Find where the given text appears and provide that cell's center as [X, Y] coordinate. 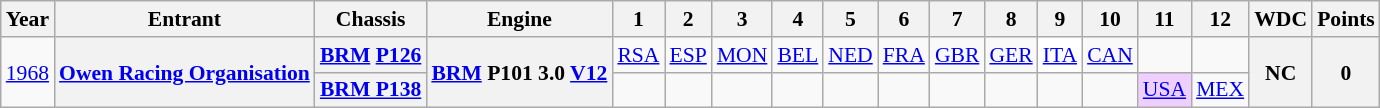
BRM P101 3.0 V12 [519, 72]
5 [850, 19]
3 [742, 19]
Entrant [184, 19]
FRA [904, 55]
11 [1164, 19]
BRM P126 [370, 55]
NC [1280, 72]
0 [1346, 72]
MON [742, 55]
ITA [1060, 55]
Chassis [370, 19]
Engine [519, 19]
1968 [28, 72]
WDC [1280, 19]
7 [958, 19]
2 [688, 19]
ESP [688, 55]
CAN [1110, 55]
GBR [958, 55]
MEX [1220, 90]
GER [1010, 55]
RSA [638, 55]
10 [1110, 19]
NED [850, 55]
Year [28, 19]
BEL [798, 55]
USA [1164, 90]
9 [1060, 19]
4 [798, 19]
12 [1220, 19]
8 [1010, 19]
Owen Racing Organisation [184, 72]
Points [1346, 19]
6 [904, 19]
1 [638, 19]
BRM P138 [370, 90]
